Return the [x, y] coordinate for the center point of the cell that contains the specified text.  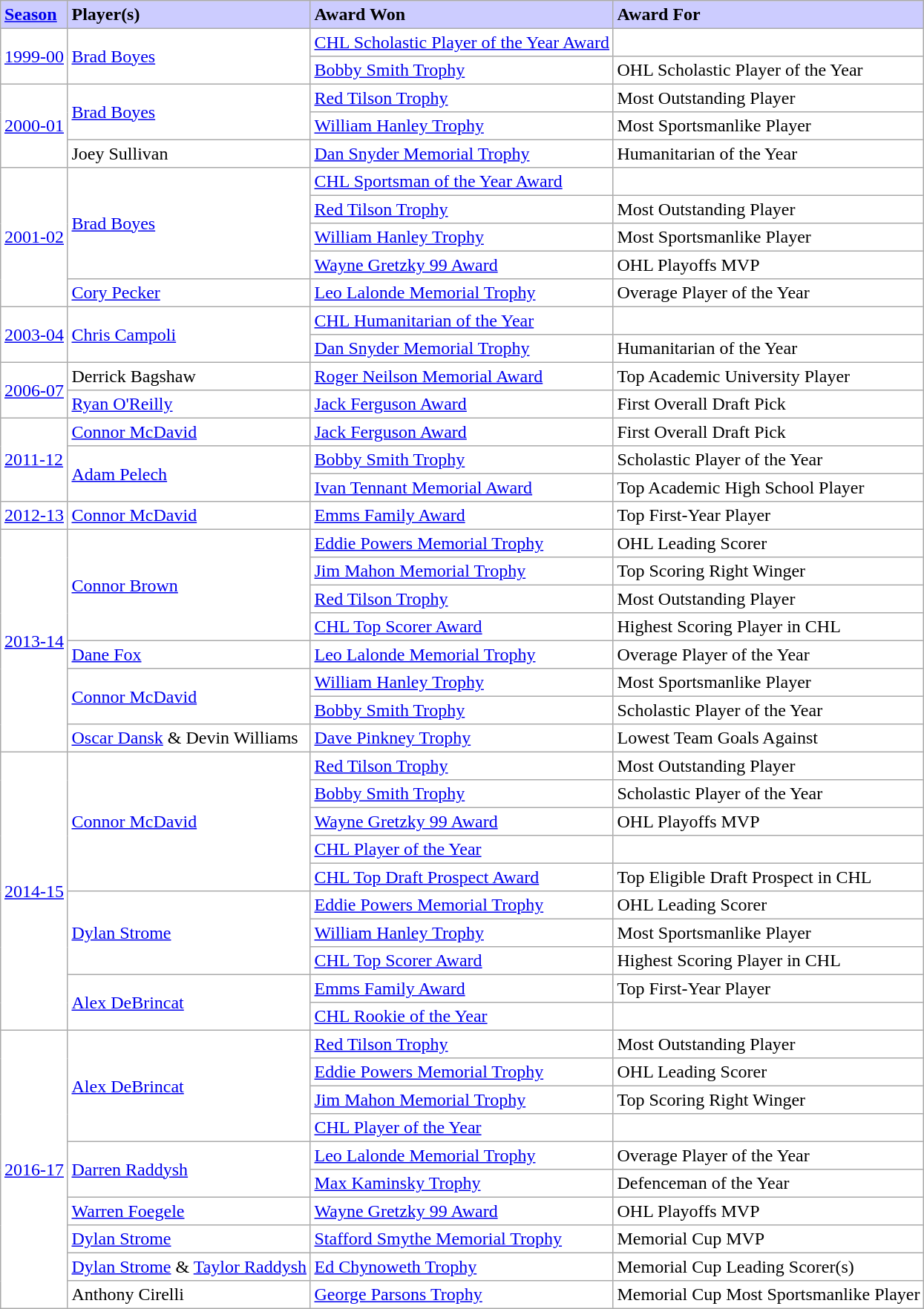
Derrick Bagshaw [189, 376]
Max Kaminsky Trophy [462, 1184]
2001-02 [34, 237]
Player(s) [189, 15]
Darren Raddysh [189, 1169]
Memorial Cup Leading Scorer(s) [768, 1267]
Season [34, 15]
2000-01 [34, 125]
CHL Rookie of the Year [462, 1017]
Anthony Cirelli [189, 1295]
2016-17 [34, 1169]
2003-04 [34, 334]
Ivan Tennant Memorial Award [462, 488]
Warren Foegele [189, 1211]
Top Academic High School Player [768, 488]
2006-07 [34, 390]
Chris Campoli [189, 334]
Joey Sullivan [189, 154]
Defenceman of the Year [768, 1184]
Dylan Strome & Taylor Raddysh [189, 1267]
Ed Chynoweth Trophy [462, 1267]
Top Eligible Draft Prospect in CHL [768, 877]
OHL Scholastic Player of the Year [768, 70]
Memorial Cup MVP [768, 1239]
Memorial Cup Most Sportsmanlike Player [768, 1295]
2014-15 [34, 890]
Connor Brown [189, 585]
CHL Scholastic Player of the Year Award [462, 42]
Stafford Smythe Memorial Trophy [462, 1239]
2013-14 [34, 640]
CHL Humanitarian of the Year [462, 321]
CHL Sportsman of the Year Award [462, 182]
2011-12 [34, 459]
CHL Top Draft Prospect Award [462, 877]
Award For [768, 15]
Adam Pelech [189, 473]
Dane Fox [189, 654]
Roger Neilson Memorial Award [462, 376]
Dave Pinkney Trophy [462, 738]
Oscar Dansk & Devin Williams [189, 738]
Top Academic University Player [768, 376]
2012-13 [34, 516]
George Parsons Trophy [462, 1295]
1999-00 [34, 56]
Award Won [462, 15]
Lowest Team Goals Against [768, 738]
Ryan O'Reilly [189, 404]
Cory Pecker [189, 293]
